Determine the [x, y] coordinate at the center of the cell enclosing the given text.  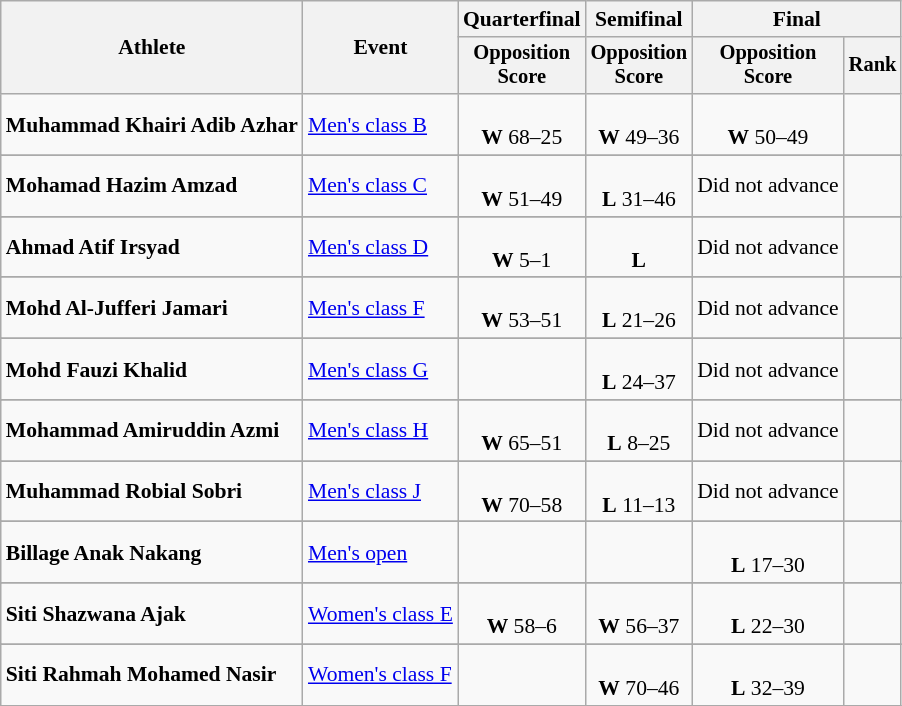
Siti Rahmah Mohamed Nasir [152, 676]
L 17–30 [768, 552]
Rank [873, 66]
W 58–6 [522, 614]
W 68–25 [522, 124]
L 24–37 [640, 370]
Men's class C [380, 186]
L 32–39 [768, 676]
Mohamad Hazim Amzad [152, 186]
W 49–36 [640, 124]
Men's class F [380, 308]
L 22–30 [768, 614]
W 50–49 [768, 124]
L 11–13 [640, 492]
L [640, 248]
Quarterfinal [522, 19]
W 70–58 [522, 492]
L 8–25 [640, 430]
Men's class H [380, 430]
L 31–46 [640, 186]
Muhammad Robial Sobri [152, 492]
Women's class F [380, 676]
Men's class D [380, 248]
Billage Anak Nakang [152, 552]
Athlete [152, 48]
Mohd Fauzi Khalid [152, 370]
Women's class E [380, 614]
Men's class G [380, 370]
Men's class J [380, 492]
W 70–46 [640, 676]
W 51–49 [522, 186]
Mohammad Amiruddin Azmi [152, 430]
W 5–1 [522, 248]
Final [796, 19]
Men's class B [380, 124]
Semifinal [640, 19]
W 56–37 [640, 614]
Mohd Al-Jufferi Jamari [152, 308]
L 21–26 [640, 308]
Muhammad Khairi Adib Azhar [152, 124]
Men's open [380, 552]
Event [380, 48]
Ahmad Atif Irsyad [152, 248]
Siti Shazwana Ajak [152, 614]
W 53–51 [522, 308]
W 65–51 [522, 430]
